Extract the (x, y) coordinate from the center of the cell holding the provided text.  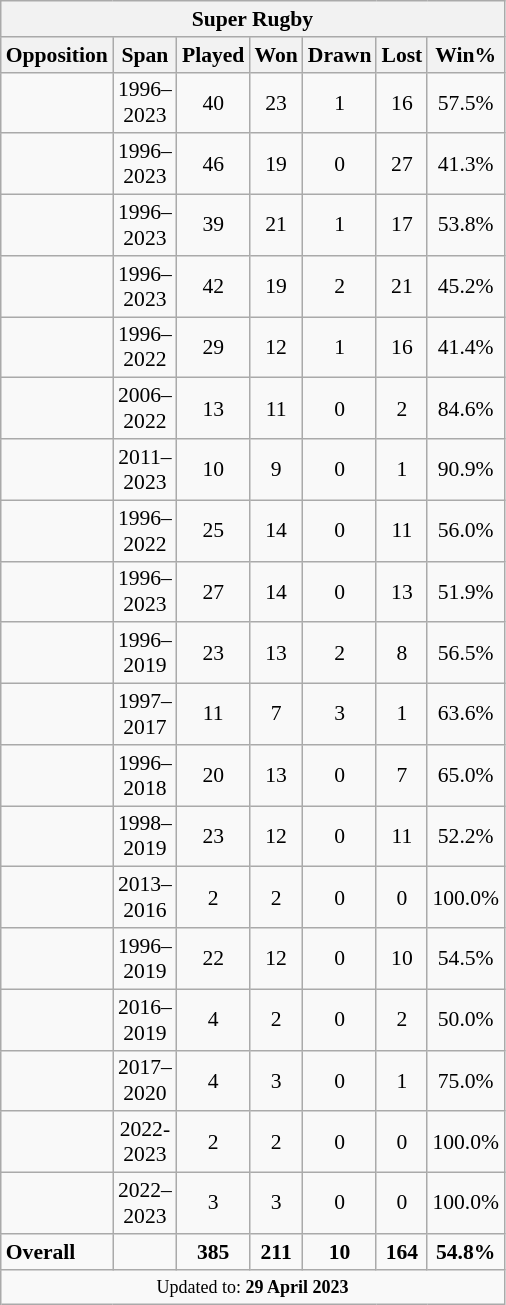
57.5% (466, 102)
17 (402, 226)
75.0% (466, 1080)
8 (402, 654)
Updated to: 29 April 2023 (252, 1287)
20 (213, 776)
39 (213, 226)
56.5% (466, 654)
2022–2023 (145, 1204)
Overall (57, 1252)
41.4% (466, 348)
22 (213, 958)
40 (213, 102)
54.8% (466, 1252)
2011–2023 (145, 470)
Span (145, 55)
2022-2023 (145, 1142)
50.0% (466, 1020)
51.9% (466, 592)
Drawn (340, 55)
1997–2017 (145, 714)
164 (402, 1252)
Played (213, 55)
2016–2019 (145, 1020)
Super Rugby (252, 19)
2006–2022 (145, 408)
52.2% (466, 836)
41.3% (466, 164)
54.5% (466, 958)
84.6% (466, 408)
65.0% (466, 776)
53.8% (466, 226)
56.0% (466, 530)
29 (213, 348)
1998–2019 (145, 836)
Win% (466, 55)
211 (276, 1252)
25 (213, 530)
42 (213, 286)
90.9% (466, 470)
9 (276, 470)
1996–2018 (145, 776)
46 (213, 164)
2017–2020 (145, 1080)
63.6% (466, 714)
Opposition (57, 55)
385 (213, 1252)
Lost (402, 55)
Won (276, 55)
2013–2016 (145, 898)
45.2% (466, 286)
